Search for the cell housing the specified text and yield its [x, y] center coordinate. 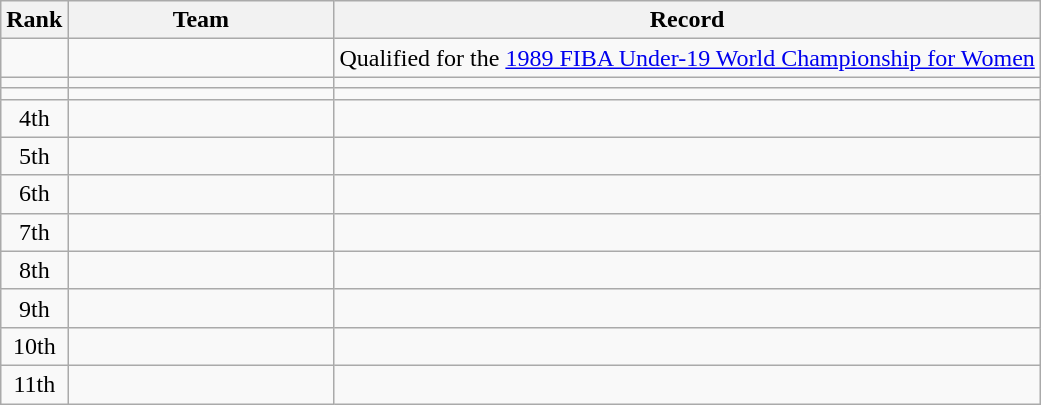
Record [687, 20]
7th [34, 232]
8th [34, 270]
4th [34, 118]
5th [34, 156]
6th [34, 194]
Team [201, 20]
Qualified for the 1989 FIBA Under-19 World Championship for Women [687, 58]
Rank [34, 20]
10th [34, 346]
9th [34, 308]
11th [34, 384]
